Determine the (X, Y) coordinate at the center of the cell enclosing the given text.  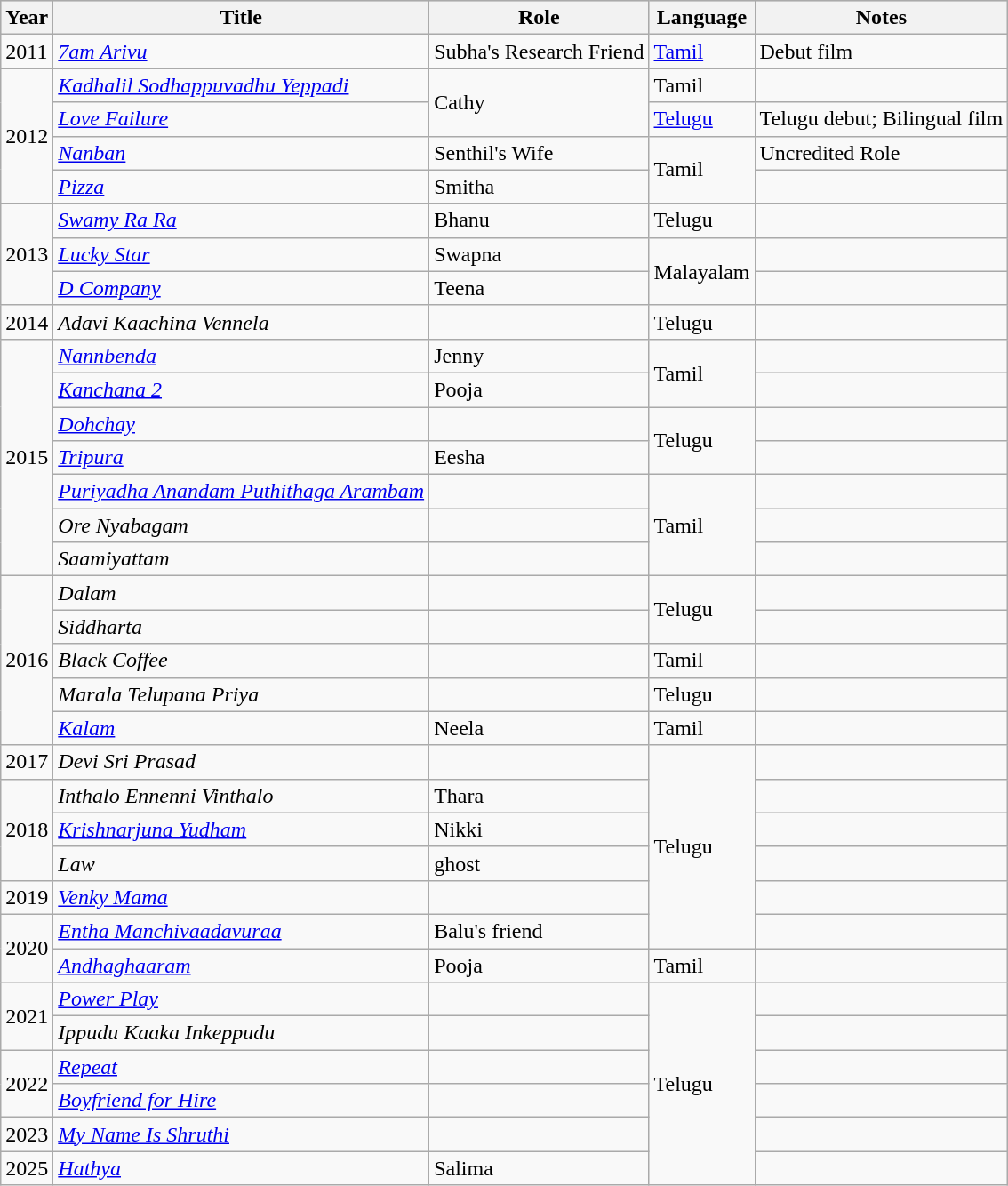
Venky Mama (242, 897)
2023 (27, 1134)
Jenny (539, 356)
Malayalam (702, 271)
2016 (27, 661)
Swamy Ra Ra (242, 220)
Love Failure (242, 119)
7am Arivu (242, 52)
Devi Sri Prasad (242, 762)
Black Coffee (242, 661)
Smitha (539, 187)
Marala Telupana Priya (242, 694)
Entha Manchivaadavuraa (242, 931)
Language (702, 18)
Nannbenda (242, 356)
Kanchana 2 (242, 389)
Dalam (242, 593)
Boyfriend for Hire (242, 1101)
Andhaghaaram (242, 965)
Kalam (242, 728)
2011 (27, 52)
2014 (27, 322)
Role (539, 18)
Nanban (242, 153)
Hathya (242, 1168)
D Company (242, 288)
Uncredited Role (882, 153)
My Name Is Shruthi (242, 1134)
Nikki (539, 829)
Title (242, 18)
Inthalo Ennenni Vinthalo (242, 796)
Kadhalil Sodhappuvadhu Yeppadi (242, 85)
Eesha (539, 458)
Balu's friend (539, 931)
Year (27, 18)
Teena (539, 288)
Cathy (539, 102)
Puriyadha Anandam Puthithaga Arambam (242, 492)
Repeat (242, 1067)
2017 (27, 762)
2012 (27, 136)
2015 (27, 457)
Pizza (242, 187)
Neela (539, 728)
Dohchay (242, 424)
2019 (27, 897)
2020 (27, 948)
Thara (539, 796)
Saamiyattam (242, 559)
Power Play (242, 999)
Subha's Research Friend (539, 52)
Notes (882, 18)
2025 (27, 1168)
Salima (539, 1168)
Senthil's Wife (539, 153)
Bhanu (539, 220)
Ippudu Kaaka Inkeppudu (242, 1033)
Siddharta (242, 627)
2013 (27, 254)
Lucky Star (242, 254)
2021 (27, 1016)
Law (242, 863)
Ore Nyabagam (242, 525)
ghost (539, 863)
Tripura (242, 458)
Krishnarjuna Yudham (242, 829)
Adavi Kaachina Vennela (242, 322)
Swapna (539, 254)
Telugu debut; Bilingual film (882, 119)
2022 (27, 1084)
2018 (27, 829)
Debut film (882, 52)
